Identify which cell holds the provided text, then report its [X, Y] central coordinate. 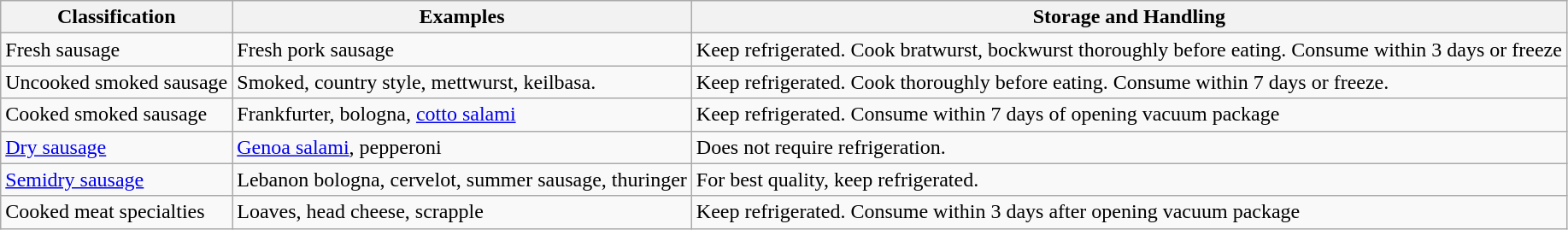
Keep refrigerated. Cook thoroughly before eating. Consume within 7 days or freeze. [1129, 82]
For best quality, keep refrigerated. [1129, 180]
Keep refrigerated. Consume within 3 days after opening vacuum package [1129, 212]
Fresh sausage [116, 50]
Keep refrigerated. Cook bratwurst, bockwurst thoroughly before eating. Consume within 3 days or freeze [1129, 50]
Cooked smoked sausage [116, 115]
Fresh pork sausage [462, 50]
Dry sausage [116, 147]
Semidry sausage [116, 180]
Storage and Handling [1129, 17]
Examples [462, 17]
Lebanon bologna, cervelot, summer sausage, thuringer [462, 180]
Does not require refrigeration. [1129, 147]
Classification [116, 17]
Smoked, country style, mettwurst, keilbasa. [462, 82]
Genoa salami, pepperoni [462, 147]
Frankfurter, bologna, cotto salami [462, 115]
Keep refrigerated. Consume within 7 days of opening vacuum package [1129, 115]
Uncooked smoked sausage [116, 82]
Loaves, head cheese, scrapple [462, 212]
Cooked meat specialties [116, 212]
